Capture the cell that displays the provided text and extract its [X, Y] central coordinate. 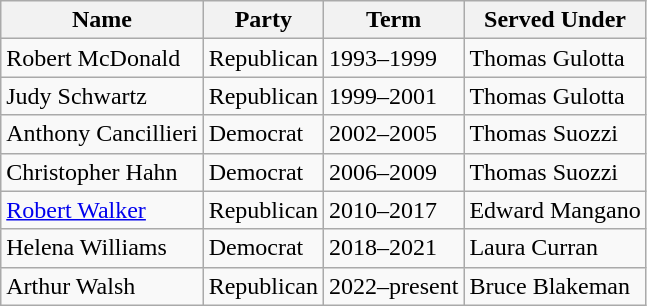
2022–present [393, 286]
Robert McDonald [102, 58]
Laura Curran [555, 248]
Name [102, 20]
Bruce Blakeman [555, 286]
Term [393, 20]
2010–2017 [393, 210]
2002–2005 [393, 134]
Judy Schwartz [102, 96]
2006–2009 [393, 172]
1999–2001 [393, 96]
Christopher Hahn [102, 172]
Edward Mangano [555, 210]
2018–2021 [393, 248]
Party [263, 20]
Arthur Walsh [102, 286]
Served Under [555, 20]
1993–1999 [393, 58]
Robert Walker [102, 210]
Anthony Cancillieri [102, 134]
Helena Williams [102, 248]
